Extract the [x, y] coordinate from the center of the cell holding the provided text.  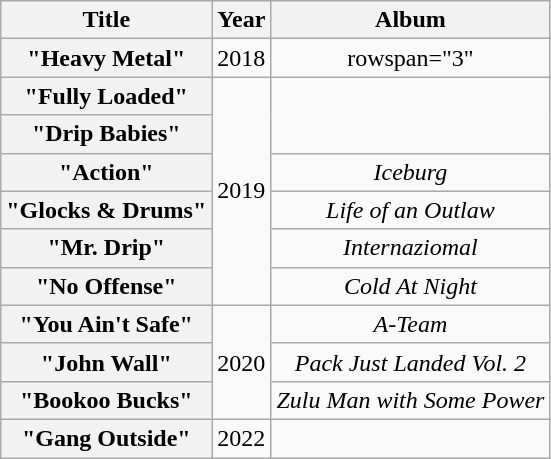
"Bookoo Bucks" [106, 400]
Life of an Outlaw [410, 210]
"Glocks & Drums" [106, 210]
A-Team [410, 324]
Title [106, 20]
"No Offense" [106, 286]
Cold At Night [410, 286]
Internaziomal [410, 248]
Year [242, 20]
2022 [242, 438]
Iceburg [410, 172]
"Mr. Drip" [106, 248]
"John Wall" [106, 362]
"Action" [106, 172]
2019 [242, 191]
"Drip Babies" [106, 134]
Pack Just Landed Vol. 2 [410, 362]
rowspan="3" [410, 58]
Zulu Man with Some Power [410, 400]
Album [410, 20]
"You Ain't Safe" [106, 324]
2018 [242, 58]
2020 [242, 362]
"Heavy Metal" [106, 58]
"Fully Loaded" [106, 96]
"Gang Outside" [106, 438]
